From the cell containing the given text, extract its center point as (X, Y) coordinate. 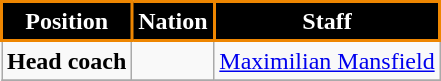
Head coach (67, 60)
Staff (327, 22)
Position (67, 22)
Maximilian Mansfield (327, 60)
Nation (173, 22)
